For the text-containing cell, return its midpoint in (x, y) coordinate format. 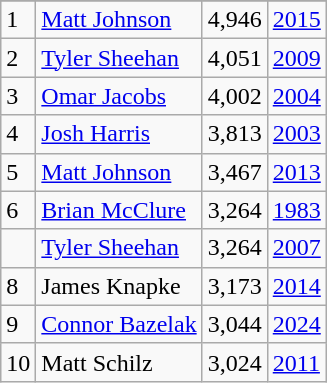
Brian McClure (119, 210)
8 (18, 286)
3,467 (234, 172)
3,044 (234, 324)
4,002 (234, 96)
2015 (296, 20)
6 (18, 210)
2014 (296, 286)
1983 (296, 210)
3 (18, 96)
10 (18, 362)
1 (18, 20)
2009 (296, 58)
Connor Bazelak (119, 324)
Josh Harris (119, 134)
4,946 (234, 20)
Matt Schilz (119, 362)
2004 (296, 96)
2011 (296, 362)
4,051 (234, 58)
2 (18, 58)
2013 (296, 172)
3,024 (234, 362)
3,173 (234, 286)
2007 (296, 248)
9 (18, 324)
2003 (296, 134)
3,813 (234, 134)
4 (18, 134)
Omar Jacobs (119, 96)
2024 (296, 324)
5 (18, 172)
James Knapke (119, 286)
